Scan for the cell matching the given text and deliver its [x, y] coordinate at center. 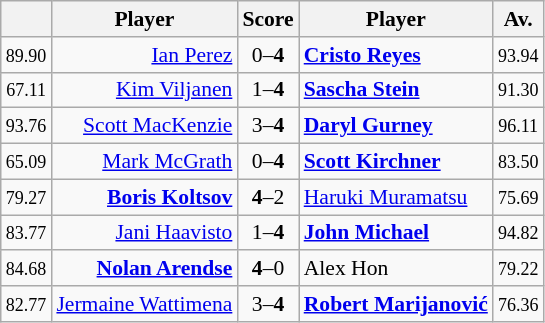
91.30 [518, 90]
93.76 [26, 126]
83.50 [518, 162]
Daryl Gurney [396, 126]
4–0 [268, 269]
65.09 [26, 162]
67.11 [26, 90]
Kim Viljanen [144, 90]
93.94 [518, 55]
Boris Koltsov [144, 197]
Scott MacKenzie [144, 126]
John Michael [396, 233]
75.69 [518, 197]
Robert Marijanović [396, 304]
Score [268, 19]
Ian Perez [144, 55]
4–2 [268, 197]
Av. [518, 19]
Sascha Stein [396, 90]
Nolan Arendse [144, 269]
Cristo Reyes [396, 55]
96.11 [518, 126]
Mark McGrath [144, 162]
Jermaine Wattimena [144, 304]
Haruki Muramatsu [396, 197]
Scott Kirchner [396, 162]
82.77 [26, 304]
89.90 [26, 55]
83.77 [26, 233]
79.22 [518, 269]
79.27 [26, 197]
Alex Hon [396, 269]
84.68 [26, 269]
94.82 [518, 233]
Jani Haavisto [144, 233]
76.36 [518, 304]
